Capture the cell that displays the provided text and extract its (x, y) central coordinate. 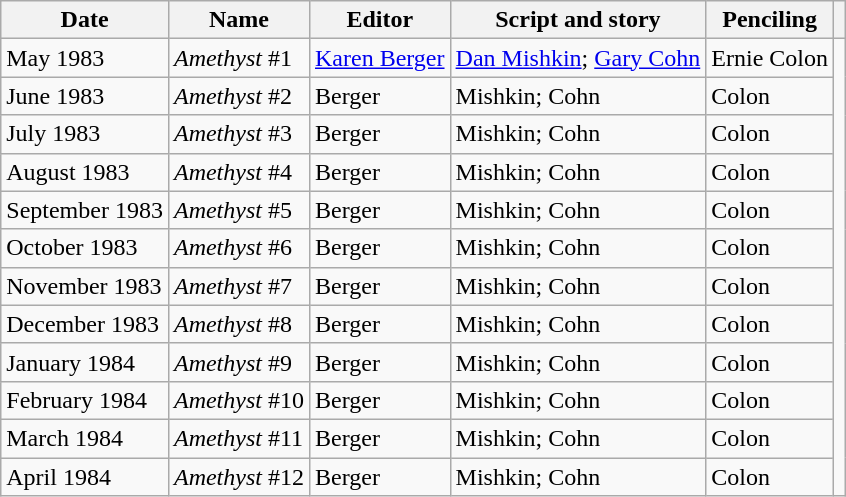
Amethyst #8 (238, 324)
September 1983 (85, 210)
Amethyst #5 (238, 210)
August 1983 (85, 172)
Date (85, 20)
February 1984 (85, 400)
Amethyst #2 (238, 96)
Amethyst #3 (238, 134)
Ernie Colon (770, 58)
January 1984 (85, 362)
Amethyst #9 (238, 362)
Script and story (578, 20)
October 1983 (85, 248)
April 1984 (85, 477)
Name (238, 20)
Amethyst #12 (238, 477)
March 1984 (85, 438)
May 1983 (85, 58)
Penciling (770, 20)
November 1983 (85, 286)
December 1983 (85, 324)
Amethyst #1 (238, 58)
Amethyst #4 (238, 172)
Amethyst #6 (238, 248)
Amethyst #7 (238, 286)
July 1983 (85, 134)
Amethyst #11 (238, 438)
Amethyst #10 (238, 400)
Dan Mishkin; Gary Cohn (578, 58)
Karen Berger (380, 58)
June 1983 (85, 96)
Editor (380, 20)
